Determine the (x, y) coordinate at the center of the cell enclosing the given text.  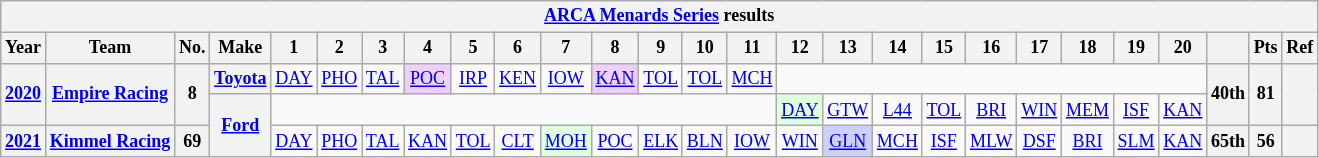
20 (1183, 48)
13 (848, 48)
16 (992, 48)
19 (1136, 48)
2 (340, 48)
MEM (1088, 110)
CLT (518, 140)
Year (24, 48)
MOH (566, 140)
DSF (1040, 140)
40th (1228, 94)
GLN (848, 140)
Team (110, 48)
ARCA Menards Series results (660, 16)
1 (294, 48)
10 (704, 48)
56 (1266, 140)
7 (566, 48)
Empire Racing (110, 94)
IRP (472, 78)
GTW (848, 110)
2021 (24, 140)
65th (1228, 140)
Ford (240, 125)
BLN (704, 140)
SLM (1136, 140)
15 (944, 48)
3 (383, 48)
9 (661, 48)
2020 (24, 94)
18 (1088, 48)
Ref (1300, 48)
MLW (992, 140)
11 (752, 48)
Pts (1266, 48)
No. (192, 48)
4 (428, 48)
Toyota (240, 78)
5 (472, 48)
6 (518, 48)
KEN (518, 78)
69 (192, 140)
81 (1266, 94)
L44 (898, 110)
Kimmel Racing (110, 140)
14 (898, 48)
ELK (661, 140)
Make (240, 48)
17 (1040, 48)
12 (800, 48)
